Output the (x, y) coordinate of the center of the cell containing the given text.  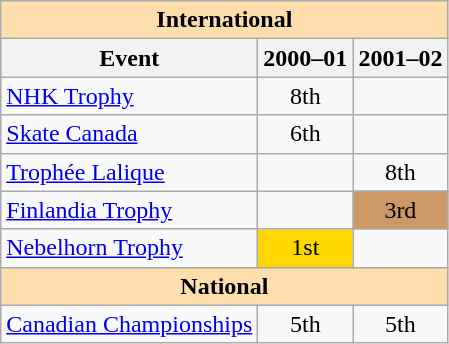
2001–02 (400, 58)
Skate Canada (130, 134)
2000–01 (306, 58)
Nebelhorn Trophy (130, 248)
3rd (400, 210)
Trophée Lalique (130, 172)
Finlandia Trophy (130, 210)
NHK Trophy (130, 96)
1st (306, 248)
National (224, 286)
Canadian Championships (130, 324)
Event (130, 58)
6th (306, 134)
International (224, 20)
